Find where the given text appears and provide that cell's center as (x, y) coordinate. 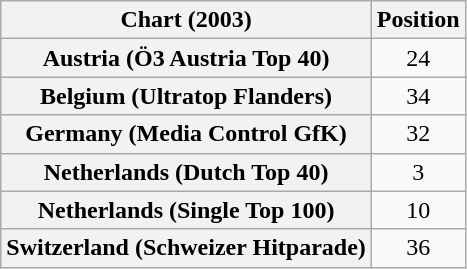
Chart (2003) (186, 20)
32 (418, 134)
Switzerland (Schweizer Hitparade) (186, 248)
Netherlands (Single Top 100) (186, 210)
Position (418, 20)
Germany (Media Control GfK) (186, 134)
10 (418, 210)
Austria (Ö3 Austria Top 40) (186, 58)
Belgium (Ultratop Flanders) (186, 96)
34 (418, 96)
3 (418, 172)
24 (418, 58)
Netherlands (Dutch Top 40) (186, 172)
36 (418, 248)
